Return [x, y] of the center of cell containing provided text 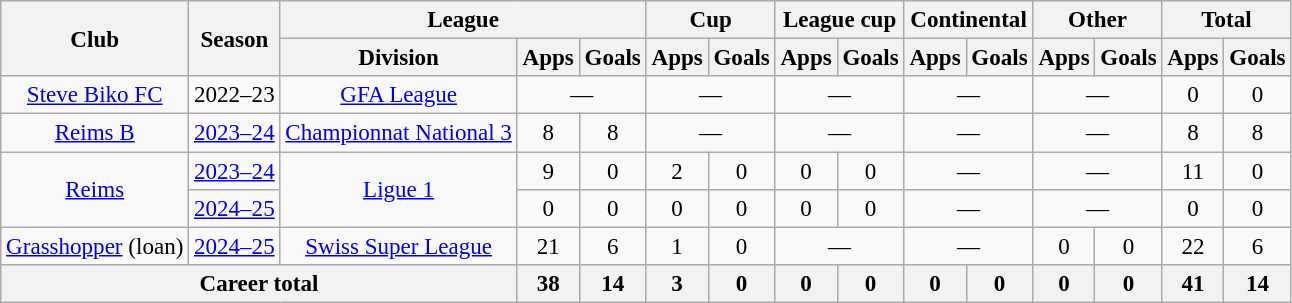
Season [234, 38]
League [463, 20]
3 [677, 284]
21 [548, 246]
Career total [259, 284]
Cup [710, 20]
41 [1193, 284]
Championnat National 3 [398, 133]
League cup [840, 20]
Reims B [95, 133]
Total [1226, 20]
Division [398, 58]
38 [548, 284]
Steve Biko FC [95, 95]
2022–23 [234, 95]
1 [677, 246]
Club [95, 38]
GFA League [398, 95]
2 [677, 171]
Continental [968, 20]
Grasshopper (loan) [95, 246]
11 [1193, 171]
Other [1098, 20]
22 [1193, 246]
Reims [95, 190]
Ligue 1 [398, 190]
9 [548, 171]
Swiss Super League [398, 246]
